From the cell containing the given text, extract its center point as (x, y) coordinate. 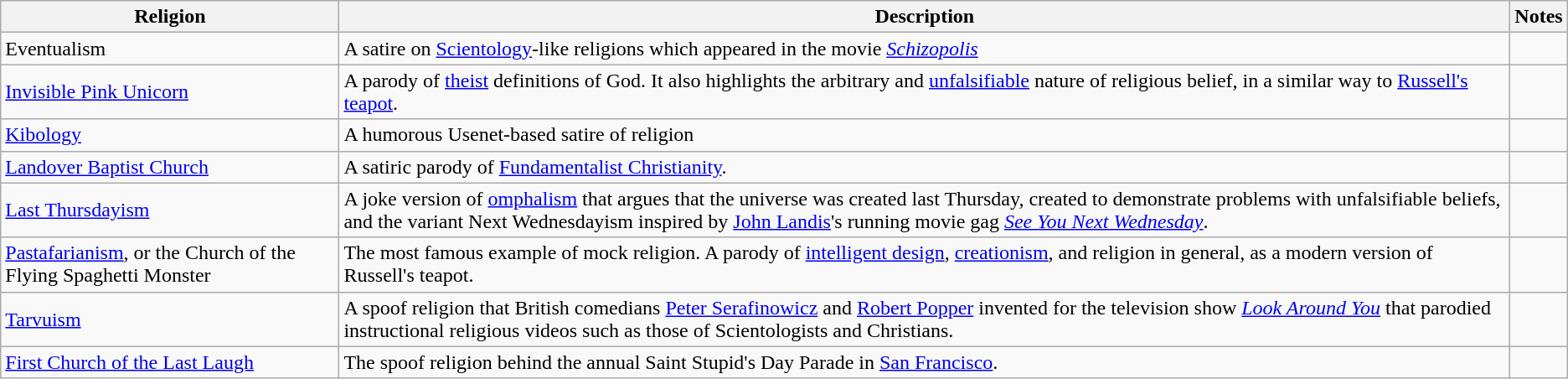
A satiric parody of Fundamentalist Christianity. (925, 167)
Pastafarianism, or the Church of the Flying Spaghetti Monster (170, 265)
The spoof religion behind the annual Saint Stupid's Day Parade in San Francisco. (925, 362)
A humorous Usenet-based satire of religion (925, 135)
A satire on Scientology-like religions which appeared in the movie Schizopolis (925, 49)
First Church of the Last Laugh (170, 362)
Religion (170, 17)
Kibology (170, 135)
Description (925, 17)
Tarvuism (170, 319)
Eventualism (170, 49)
Landover Baptist Church (170, 167)
Notes (1539, 17)
Last Thursdayism (170, 210)
Invisible Pink Unicorn (170, 92)
